Return the (x, y) coordinate for the center point of the cell that contains the specified text.  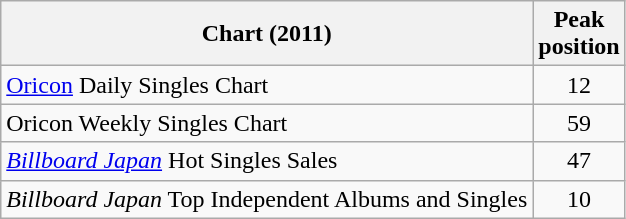
Oricon Weekly Singles Chart (267, 123)
Billboard Japan Hot Singles Sales (267, 161)
Chart (2011) (267, 34)
12 (579, 85)
Oricon Daily Singles Chart (267, 85)
47 (579, 161)
10 (579, 199)
Peakposition (579, 34)
59 (579, 123)
Billboard Japan Top Independent Albums and Singles (267, 199)
